Scan for the cell matching the given text and deliver its (X, Y) coordinate at center. 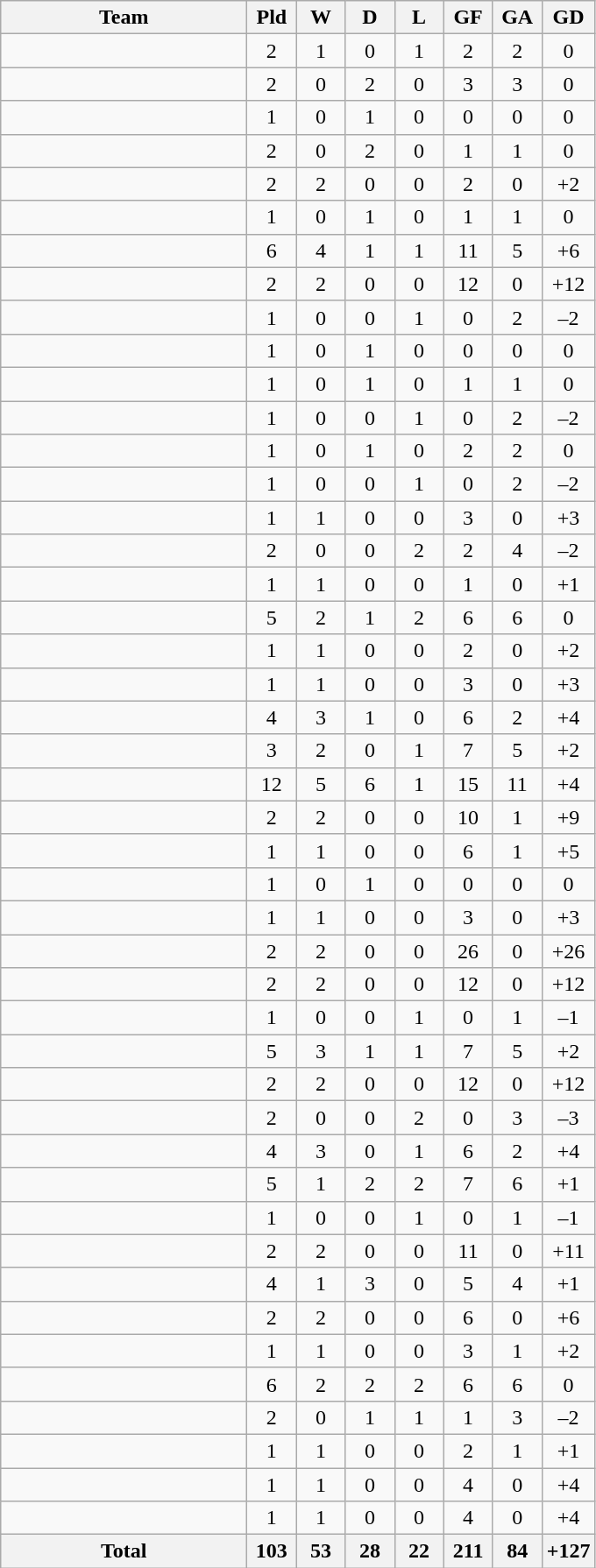
GF (468, 18)
53 (321, 1551)
22 (419, 1551)
+9 (568, 817)
GD (568, 18)
84 (517, 1551)
103 (272, 1551)
L (419, 18)
26 (468, 950)
–3 (568, 1118)
W (321, 18)
Team (124, 18)
+5 (568, 851)
Pld (272, 18)
15 (468, 784)
+127 (568, 1551)
211 (468, 1551)
Total (124, 1551)
+11 (568, 1251)
28 (370, 1551)
GA (517, 18)
+26 (568, 950)
D (370, 18)
10 (468, 817)
